Provide the [x, y] coordinate of the cell's center where the given text is located.  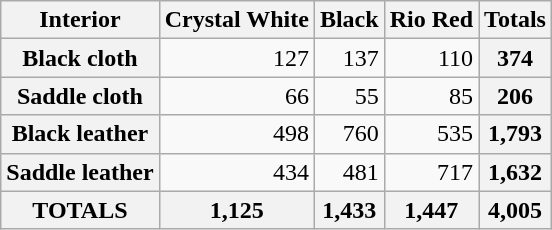
TOTALS [80, 210]
434 [236, 172]
Black leather [80, 134]
1,447 [431, 210]
55 [349, 96]
127 [236, 58]
Interior [80, 20]
66 [236, 96]
Saddle cloth [80, 96]
Totals [516, 20]
1,793 [516, 134]
85 [431, 96]
110 [431, 58]
Rio Red [431, 20]
206 [516, 96]
137 [349, 58]
Crystal White [236, 20]
717 [431, 172]
481 [349, 172]
Black cloth [80, 58]
4,005 [516, 210]
1,433 [349, 210]
Black [349, 20]
1,125 [236, 210]
535 [431, 134]
Saddle leather [80, 172]
374 [516, 58]
760 [349, 134]
1,632 [516, 172]
498 [236, 134]
